Locate the cell with the specified text and output its (X, Y) center coordinate. 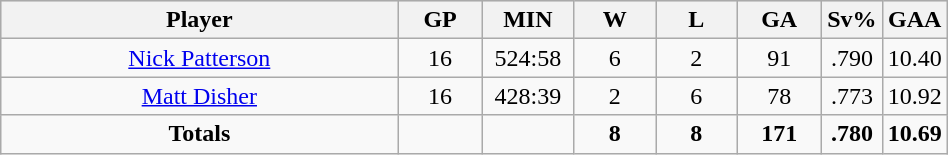
.780 (852, 134)
10.92 (914, 96)
524:58 (528, 58)
.773 (852, 96)
10.69 (914, 134)
Sv% (852, 20)
Matt Disher (200, 96)
GA (780, 20)
Nick Patterson (200, 58)
GAA (914, 20)
428:39 (528, 96)
W (614, 20)
L (696, 20)
MIN (528, 20)
Player (200, 20)
GP (440, 20)
10.40 (914, 58)
Totals (200, 134)
78 (780, 96)
171 (780, 134)
.790 (852, 58)
91 (780, 58)
